Pinpoint the cell where the given text exists, returning its (x, y) midpoint coordinate. 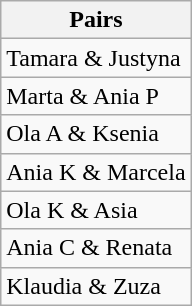
Klaudia & Zuza (96, 286)
Pairs (96, 20)
Ola K & Asia (96, 210)
Ania K & Marcela (96, 172)
Ola A & Ksenia (96, 134)
Tamara & Justyna (96, 58)
Ania C & Renata (96, 248)
Marta & Ania P (96, 96)
